Detect which cell encompasses the target text, then output its (x, y) center coordinate. 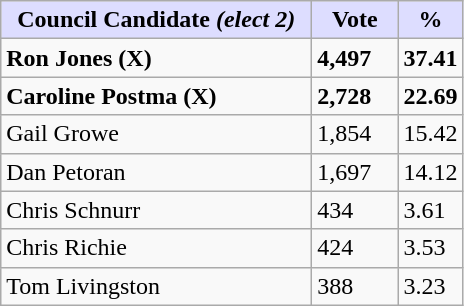
3.23 (430, 286)
Tom Livingston (156, 286)
Dan Petoran (156, 172)
Vote (355, 20)
% (430, 20)
Caroline Postma (X) (156, 96)
Ron Jones (X) (156, 58)
37.41 (430, 58)
434 (355, 210)
3.61 (430, 210)
388 (355, 286)
Gail Growe (156, 134)
424 (355, 248)
22.69 (430, 96)
Chris Schnurr (156, 210)
15.42 (430, 134)
1,854 (355, 134)
3.53 (430, 248)
2,728 (355, 96)
14.12 (430, 172)
4,497 (355, 58)
1,697 (355, 172)
Chris Richie (156, 248)
Council Candidate (elect 2) (156, 20)
